Pinpoint the cell where the given text exists, returning its (x, y) midpoint coordinate. 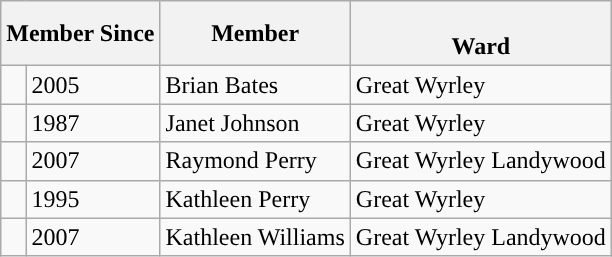
Janet Johnson (255, 123)
2005 (93, 85)
1987 (93, 123)
Brian Bates (255, 85)
Member Since (80, 34)
Ward (480, 34)
Member (255, 34)
Kathleen Perry (255, 199)
Raymond Perry (255, 161)
1995 (93, 199)
Kathleen Williams (255, 237)
